Return the [X, Y] coordinate for the center point of the cell that contains the specified text.  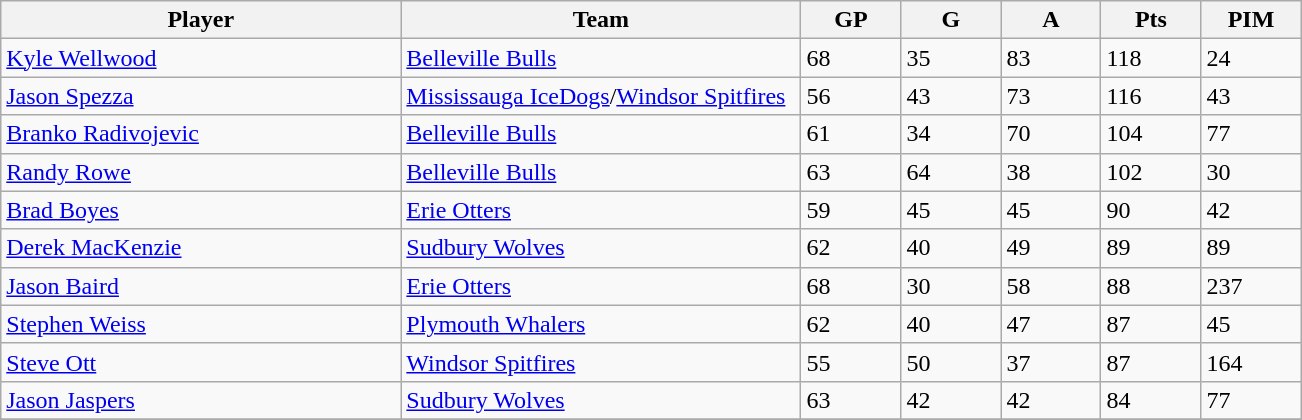
35 [951, 58]
Branko Radivojevic [201, 134]
Mississauga IceDogs/Windsor Spitfires [601, 96]
Stephen Weiss [201, 324]
Randy Rowe [201, 172]
50 [951, 362]
58 [1051, 286]
73 [1051, 96]
GP [851, 20]
102 [1151, 172]
Derek MacKenzie [201, 248]
56 [851, 96]
70 [1051, 134]
88 [1151, 286]
38 [1051, 172]
Steve Ott [201, 362]
47 [1051, 324]
118 [1151, 58]
55 [851, 362]
237 [1251, 286]
61 [851, 134]
Windsor Spitfires [601, 362]
164 [1251, 362]
G [951, 20]
A [1051, 20]
116 [1151, 96]
Brad Boyes [201, 210]
Kyle Wellwood [201, 58]
Player [201, 20]
84 [1151, 400]
83 [1051, 58]
Plymouth Whalers [601, 324]
Jason Jaspers [201, 400]
Pts [1151, 20]
34 [951, 134]
Team [601, 20]
Jason Spezza [201, 96]
Jason Baird [201, 286]
49 [1051, 248]
37 [1051, 362]
104 [1151, 134]
90 [1151, 210]
59 [851, 210]
PIM [1251, 20]
24 [1251, 58]
64 [951, 172]
